For the text-containing cell, return its midpoint in [X, Y] coordinate format. 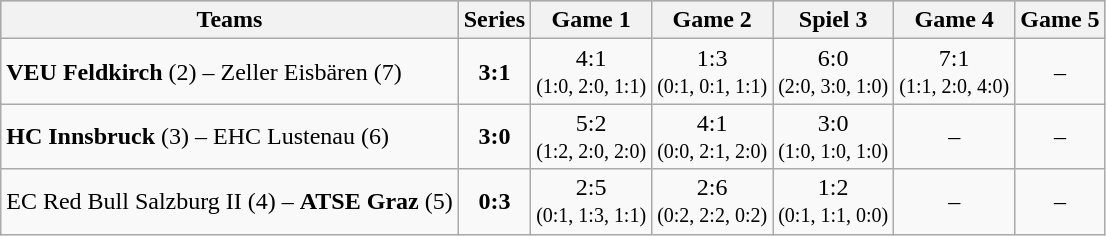
0:3 [494, 202]
HC Innsbruck (3) – EHC Lustenau (6) [230, 136]
3:0 [494, 136]
6:0(2:0, 3:0, 1:0) [834, 72]
3:1 [494, 72]
3:0(1:0, 1:0, 1:0) [834, 136]
VEU Feldkirch (2) – Zeller Eisbären (7) [230, 72]
Game 1 [592, 20]
EC Red Bull Salzburg II (4) – ATSE Graz (5) [230, 202]
Series [494, 20]
4:1(1:0, 2:0, 1:1) [592, 72]
Game 5 [1060, 20]
1:2(0:1, 1:1, 0:0) [834, 202]
1:3(0:1, 0:1, 1:1) [712, 72]
Game 4 [954, 20]
2:5(0:1, 1:3, 1:1) [592, 202]
4:1(0:0, 2:1, 2:0) [712, 136]
5:2(1:2, 2:0, 2:0) [592, 136]
Spiel 3 [834, 20]
Game 2 [712, 20]
7:1(1:1, 2:0, 4:0) [954, 72]
2:6(0:2, 2:2, 0:2) [712, 202]
Teams [230, 20]
